Identify which cell holds the provided text, then report its (x, y) central coordinate. 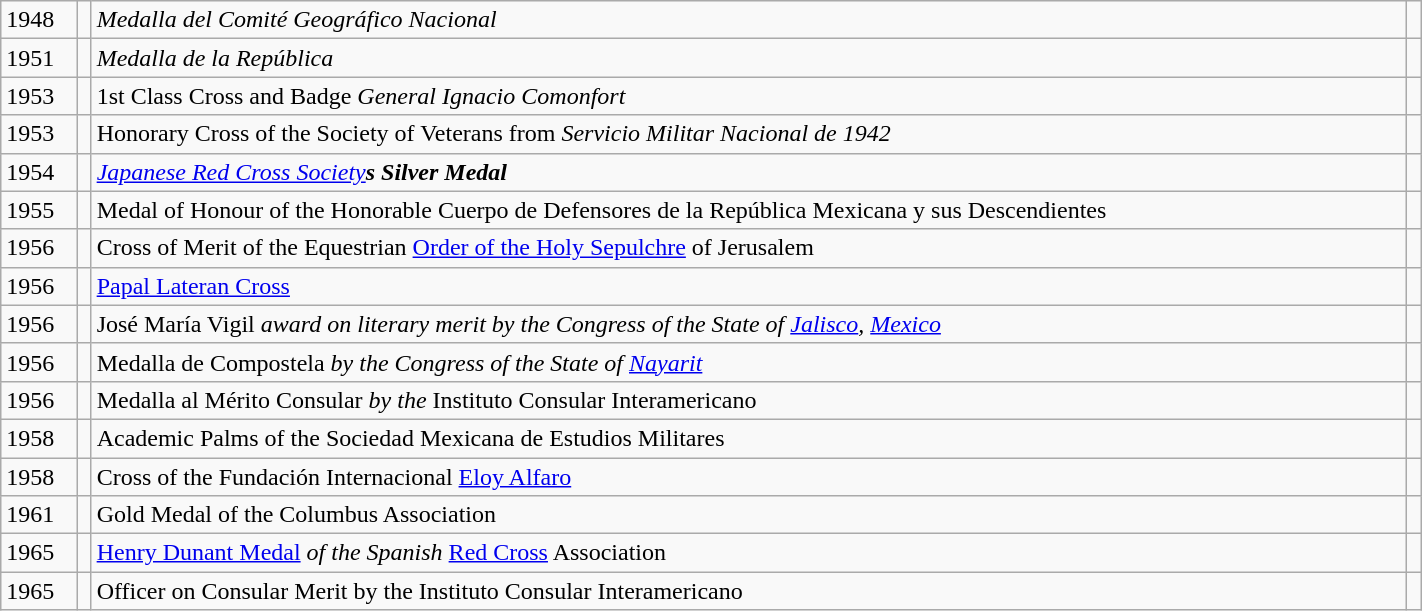
Medalla de la República (749, 58)
Japanese Red Cross Societys Silver Medal (749, 172)
Cross of the Fundación Internacional Eloy Alfaro (749, 477)
Honorary Cross of the Society of Veterans from Servicio Militar Nacional de 1942 (749, 134)
1948 (39, 20)
Medalla de Compostela by the Congress of the State of Nayarit (749, 362)
1955 (39, 210)
1961 (39, 515)
Medal of Honour of the Honorable Cuerpo de Defensores de la República Mexicana y sus Descendientes (749, 210)
1954 (39, 172)
Gold Medal of the Columbus Association (749, 515)
Cross of Merit of the Equestrian Order of the Holy Sepulchre of Jerusalem (749, 248)
Medalla al Mérito Consular by the Instituto Consular Interamericano (749, 400)
Medalla del Comité Geográfico Nacional (749, 20)
1st Class Cross and Badge General Ignacio Comonfort (749, 96)
José María Vigil award on literary merit by the Congress of the State of Jalisco, Mexico (749, 324)
1951 (39, 58)
Officer on Consular Merit by the Instituto Consular Interamericano (749, 591)
Papal Lateran Cross (749, 286)
Henry Dunant Medal of the Spanish Red Cross Association (749, 553)
Academic Palms of the Sociedad Mexicana de Estudios Militares (749, 438)
